Search for the cell housing the specified text and yield its (x, y) center coordinate. 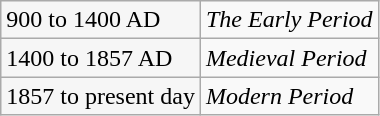
1400 to 1857 AD (101, 58)
The Early Period (289, 20)
900 to 1400 AD (101, 20)
Medieval Period (289, 58)
Modern Period (289, 96)
1857 to present day (101, 96)
